Output the (X, Y) coordinate of the center of the cell containing the given text.  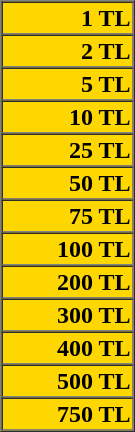
5 TL (68, 84)
300 TL (68, 314)
1 TL (68, 18)
750 TL (68, 414)
500 TL (68, 380)
2 TL (68, 50)
75 TL (68, 216)
100 TL (68, 248)
10 TL (68, 116)
400 TL (68, 348)
50 TL (68, 182)
25 TL (68, 150)
200 TL (68, 282)
